Return the (X, Y) coordinate for the center point of the cell that contains the specified text.  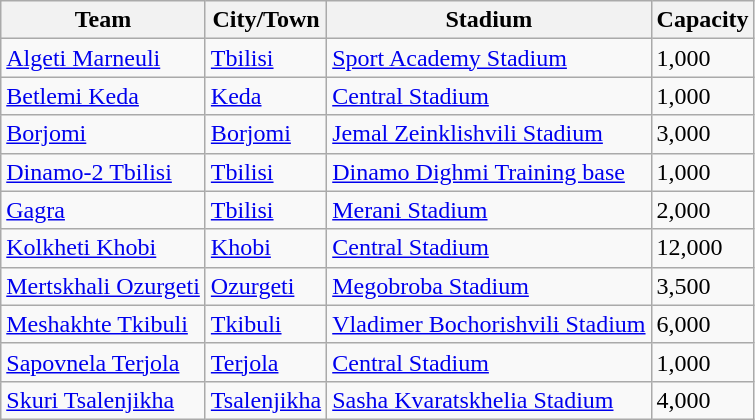
Gagra (104, 210)
Terjola (266, 362)
Dinamo Dighmi Training base (489, 172)
Team (104, 20)
Sapovnela Terjola (104, 362)
Kolkheti Khobi (104, 248)
Capacity (702, 20)
Tsalenjikha (266, 400)
Megobroba Stadium (489, 286)
Stadium (489, 20)
City/Town (266, 20)
3,500 (702, 286)
Keda (266, 96)
Skuri Tsalenjikha (104, 400)
Algeti Marneuli (104, 58)
Meshakhte Tkibuli (104, 324)
Merani Stadium (489, 210)
2,000 (702, 210)
Jemal Zeinklishvili Stadium (489, 134)
12,000 (702, 248)
Vladimer Bochorishvili Stadium (489, 324)
Tkibuli (266, 324)
3,000 (702, 134)
Ozurgeti (266, 286)
Sport Academy Stadium (489, 58)
4,000 (702, 400)
Dinamo-2 Tbilisi (104, 172)
Mertskhali Ozurgeti (104, 286)
Sasha Kvaratskhelia Stadium (489, 400)
6,000 (702, 324)
Betlemi Keda (104, 96)
Khobi (266, 248)
